For the text-containing cell, return its midpoint in [X, Y] coordinate format. 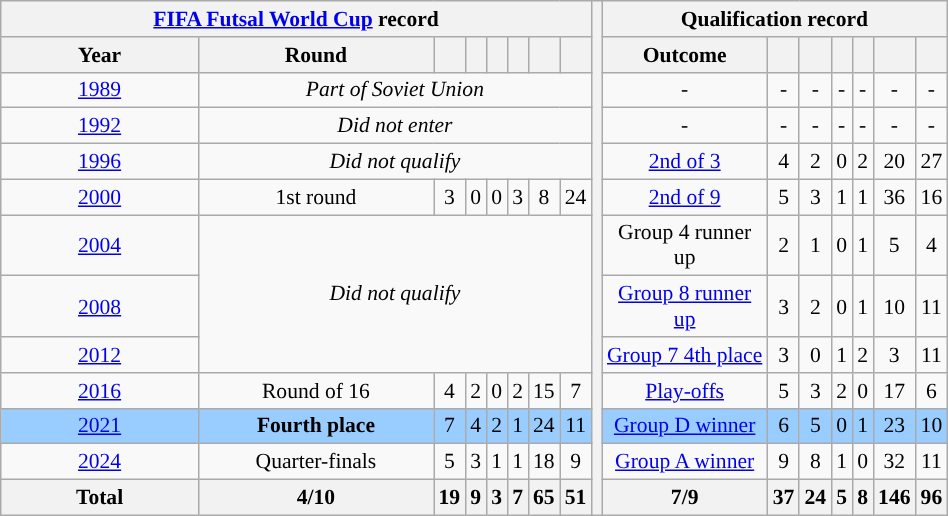
Qualification record [775, 19]
1992 [100, 126]
Round of 16 [316, 391]
27 [932, 162]
Outcome [685, 55]
1st round [316, 197]
Round [316, 55]
2000 [100, 197]
Group D winner [685, 426]
2nd of 3 [685, 162]
Group 4 runner up [685, 246]
Fourth place [316, 426]
19 [450, 498]
Did not enter [394, 126]
7/9 [685, 498]
2012 [100, 355]
16 [932, 197]
15 [544, 391]
Group 7 4th place [685, 355]
2024 [100, 462]
17 [894, 391]
Play-offs [685, 391]
Group A winner [685, 462]
1989 [100, 90]
FIFA Futsal World Cup record [296, 19]
2016 [100, 391]
96 [932, 498]
146 [894, 498]
32 [894, 462]
65 [544, 498]
Part of Soviet Union [394, 90]
37 [784, 498]
36 [894, 197]
23 [894, 426]
Total [100, 498]
20 [894, 162]
51 [576, 498]
Year [100, 55]
2004 [100, 246]
2021 [100, 426]
18 [544, 462]
2008 [100, 306]
4/10 [316, 498]
1996 [100, 162]
Quarter-finals [316, 462]
Group 8 runner up [685, 306]
2nd of 9 [685, 197]
